Provide the (X, Y) coordinate of the cell's center where the given text is located.  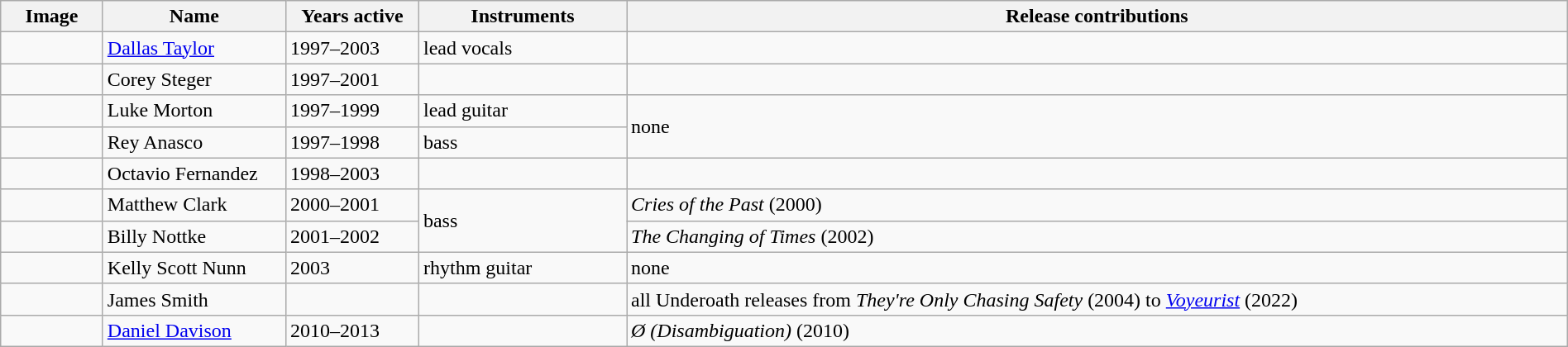
Matthew Clark (194, 205)
Billy Nottke (194, 236)
1997–2003 (352, 48)
Kelly Scott Nunn (194, 268)
Ø (Disambiguation) (2010) (1097, 330)
1997–1998 (352, 142)
1997–2001 (352, 79)
James Smith (194, 299)
1998–2003 (352, 173)
Rey Anasco (194, 142)
2001–2002 (352, 236)
2010–2013 (352, 330)
all Underoath releases from They're Only Chasing Safety (2004) to Voyeurist (2022) (1097, 299)
Instruments (523, 17)
2000–2001 (352, 205)
Dallas Taylor (194, 48)
Release contributions (1097, 17)
Image (52, 17)
Name (194, 17)
The Changing of Times (2002) (1097, 236)
2003 (352, 268)
Corey Steger (194, 79)
lead guitar (523, 111)
Daniel Davison (194, 330)
lead vocals (523, 48)
Octavio Fernandez (194, 173)
rhythm guitar (523, 268)
Luke Morton (194, 111)
Cries of the Past (2000) (1097, 205)
Years active (352, 17)
1997–1999 (352, 111)
